Detect which cell encompasses the target text, then output its [X, Y] center coordinate. 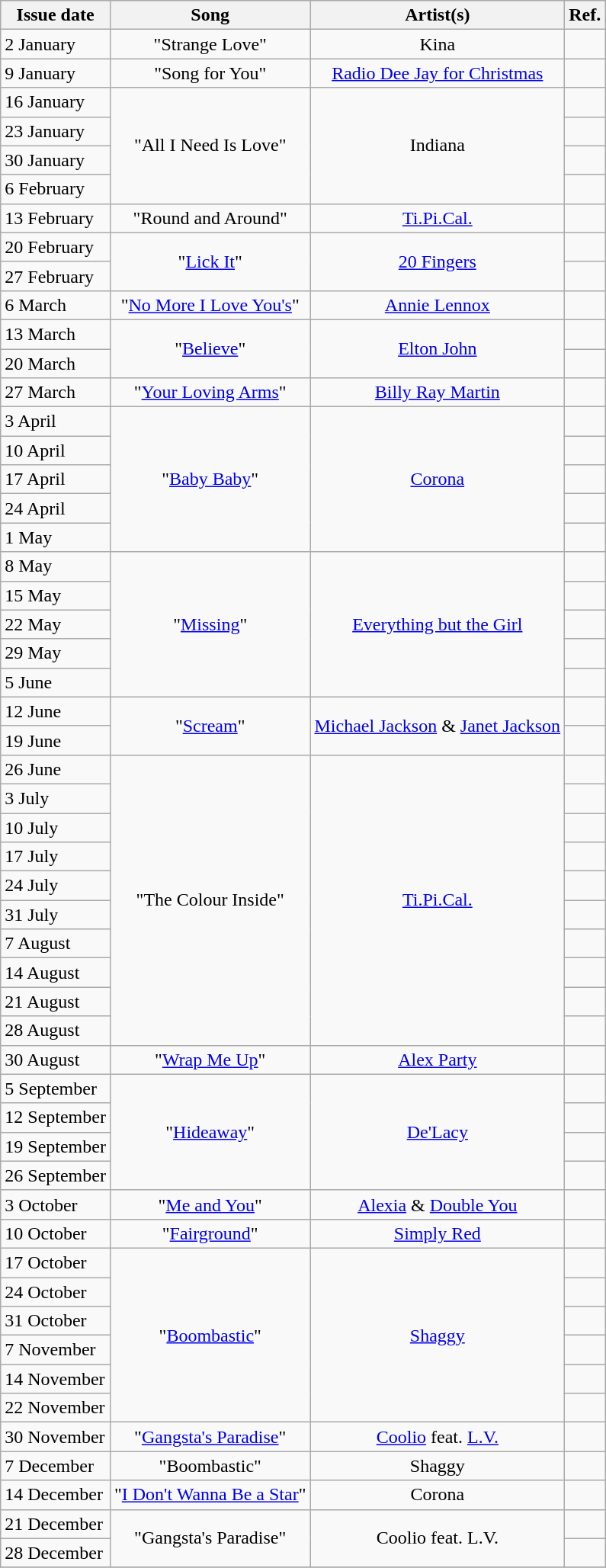
10 July [56, 827]
Alex Party [438, 1060]
14 November [56, 1379]
"Me and You" [210, 1204]
"Lick It" [210, 261]
28 August [56, 1031]
Indiana [438, 146]
Issue date [56, 15]
14 December [56, 1495]
"Song for You" [210, 73]
7 November [56, 1350]
7 August [56, 944]
6 March [56, 305]
"Fairground" [210, 1233]
6 February [56, 189]
Radio Dee Jay for Christmas [438, 73]
10 April [56, 451]
17 April [56, 479]
29 May [56, 653]
"The Colour Inside" [210, 899]
19 June [56, 740]
"Scream" [210, 726]
"Strange Love" [210, 44]
24 April [56, 508]
21 December [56, 1524]
Artist(s) [438, 15]
20 March [56, 364]
Michael Jackson & Janet Jackson [438, 726]
"Hideaway" [210, 1132]
22 May [56, 624]
3 October [56, 1204]
21 August [56, 1002]
Annie Lennox [438, 305]
31 July [56, 915]
31 October [56, 1321]
22 November [56, 1408]
26 June [56, 769]
24 July [56, 886]
1 May [56, 537]
28 December [56, 1553]
"I Don't Wanna Be a Star" [210, 1495]
13 February [56, 218]
Alexia & Double You [438, 1204]
12 June [56, 711]
17 October [56, 1262]
Elton John [438, 348]
5 June [56, 682]
"Your Loving Arms" [210, 393]
5 September [56, 1089]
"Believe" [210, 348]
3 July [56, 798]
Kina [438, 44]
De'Lacy [438, 1132]
"All I Need Is Love" [210, 146]
13 March [56, 334]
9 January [56, 73]
26 September [56, 1175]
Song [210, 15]
23 January [56, 131]
30 August [56, 1060]
"Baby Baby" [210, 479]
19 September [56, 1146]
27 February [56, 276]
Everything but the Girl [438, 624]
17 July [56, 857]
30 November [56, 1437]
24 October [56, 1292]
10 October [56, 1233]
7 December [56, 1466]
Ref. [585, 15]
12 September [56, 1117]
15 May [56, 595]
Simply Red [438, 1233]
"Missing" [210, 624]
27 March [56, 393]
20 February [56, 247]
"Round and Around" [210, 218]
"Wrap Me Up" [210, 1060]
Billy Ray Martin [438, 393]
"No More I Love You's" [210, 305]
2 January [56, 44]
30 January [56, 160]
16 January [56, 102]
14 August [56, 973]
20 Fingers [438, 261]
8 May [56, 566]
3 April [56, 422]
